Extract the [X, Y] coordinate from the center of the cell holding the provided text.  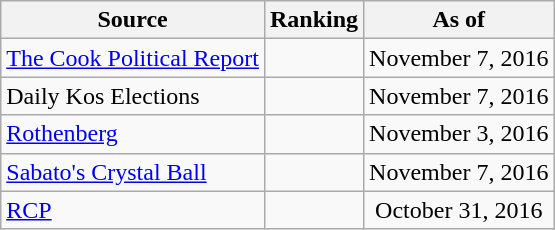
Ranking [314, 20]
November 3, 2016 [459, 134]
The Cook Political Report [133, 58]
October 31, 2016 [459, 210]
Sabato's Crystal Ball [133, 172]
Rothenberg [133, 134]
RCP [133, 210]
Source [133, 20]
As of [459, 20]
Daily Kos Elections [133, 96]
